Capture the cell that displays the provided text and extract its (x, y) central coordinate. 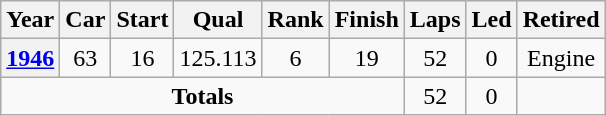
Finish (366, 20)
1946 (30, 58)
Laps (435, 20)
125.113 (218, 58)
6 (296, 58)
16 (142, 58)
Year (30, 20)
Car (86, 20)
19 (366, 58)
Totals (203, 96)
Led (492, 20)
63 (86, 58)
Engine (561, 58)
Start (142, 20)
Retired (561, 20)
Rank (296, 20)
Qual (218, 20)
